Return [X, Y] of the center of cell containing provided text 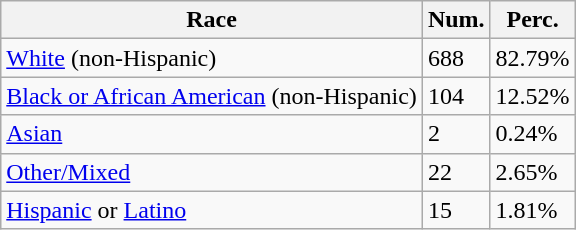
Other/Mixed [212, 172]
12.52% [532, 96]
1.81% [532, 210]
688 [456, 58]
Perc. [532, 20]
2.65% [532, 172]
Hispanic or Latino [212, 210]
15 [456, 210]
2 [456, 134]
104 [456, 96]
Asian [212, 134]
Num. [456, 20]
Black or African American (non-Hispanic) [212, 96]
White (non-Hispanic) [212, 58]
82.79% [532, 58]
22 [456, 172]
0.24% [532, 134]
Race [212, 20]
